From the cell containing the given text, extract its center point as [x, y] coordinate. 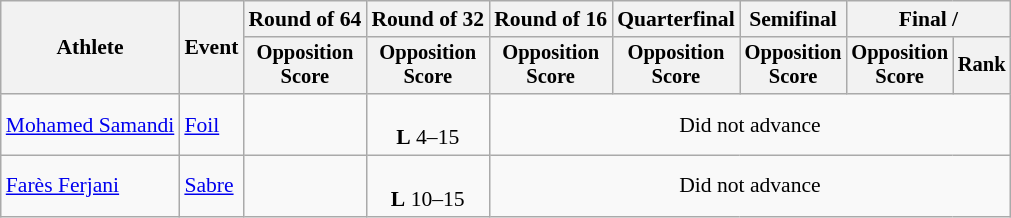
Event [211, 48]
Round of 64 [304, 19]
Semifinal [794, 19]
L 10–15 [428, 186]
Rank [982, 66]
Round of 16 [550, 19]
Sabre [211, 186]
Round of 32 [428, 19]
Quarterfinal [676, 19]
L 4–15 [428, 124]
Foil [211, 124]
Final / [928, 19]
Mohamed Samandi [90, 124]
Farès Ferjani [90, 186]
Athlete [90, 48]
